Pinpoint the cell where the given text exists, returning its [x, y] midpoint coordinate. 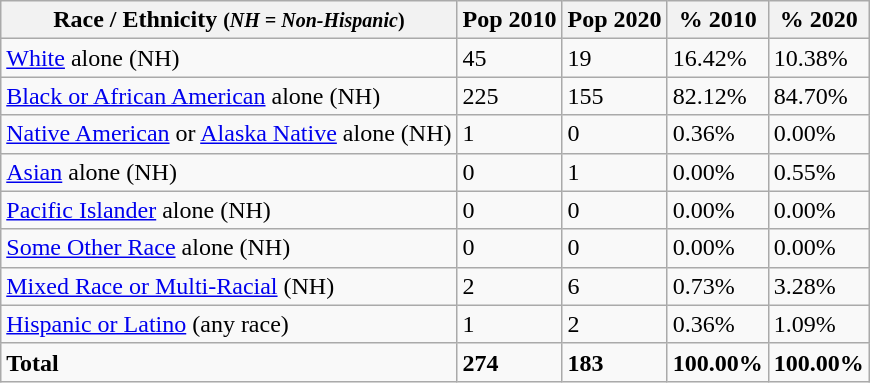
Pop 2020 [614, 20]
155 [614, 96]
3.28% [818, 286]
Mixed Race or Multi-Racial (NH) [229, 286]
0.55% [818, 172]
% 2010 [718, 20]
10.38% [818, 58]
Total [229, 362]
Pacific Islander alone (NH) [229, 210]
1.09% [818, 324]
82.12% [718, 96]
84.70% [818, 96]
6 [614, 286]
Hispanic or Latino (any race) [229, 324]
Pop 2010 [510, 20]
45 [510, 58]
Black or African American alone (NH) [229, 96]
Some Other Race alone (NH) [229, 248]
Asian alone (NH) [229, 172]
White alone (NH) [229, 58]
0.73% [718, 286]
274 [510, 362]
Race / Ethnicity (NH = Non-Hispanic) [229, 20]
% 2020 [818, 20]
19 [614, 58]
225 [510, 96]
Native American or Alaska Native alone (NH) [229, 134]
16.42% [718, 58]
183 [614, 362]
